Locate the cell with the specified text and output its [x, y] center coordinate. 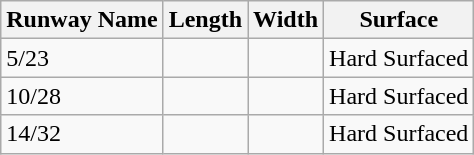
10/28 [82, 96]
Surface [399, 20]
Length [205, 20]
14/32 [82, 134]
Width [286, 20]
Runway Name [82, 20]
5/23 [82, 58]
